Output the (X, Y) coordinate of the center of the cell containing the given text.  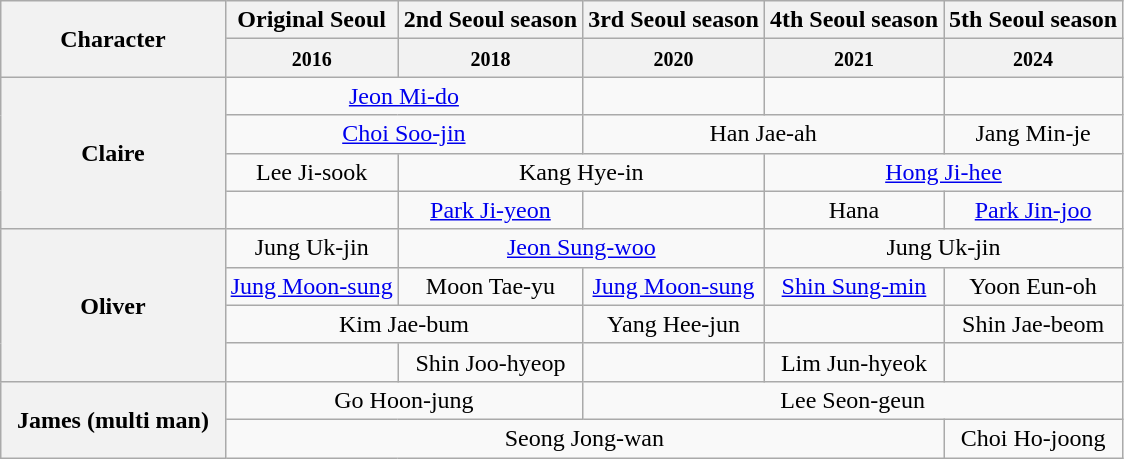
Kang Hye-in (581, 172)
Oliver (113, 305)
4th Seoul season (854, 20)
Seong Jong-wan (584, 438)
Jeon Mi-do (404, 96)
2020 (674, 58)
5th Seoul season (1034, 20)
Moon Tae-yu (490, 286)
2018 (490, 58)
Jeon Sung-woo (581, 248)
Yoon Eun-oh (1034, 286)
Lee Seon-geun (853, 400)
2016 (312, 58)
Park Ji-yeon (490, 210)
Claire (113, 153)
Yang Hee-jun (674, 324)
Kim Jae-bum (404, 324)
Hong Ji-hee (943, 172)
Choi Soo-jin (404, 134)
Shin Sung-min (854, 286)
Hana (854, 210)
James (multi man) (113, 419)
Jang Min-je (1034, 134)
Character (113, 39)
Shin Joo-hyeop (490, 362)
Choi Ho-joong (1034, 438)
2nd Seoul season (490, 20)
Park Jin-joo (1034, 210)
2021 (854, 58)
2024 (1034, 58)
Shin Jae-beom (1034, 324)
Lim Jun-hyeok (854, 362)
Han Jae-ah (764, 134)
Original Seoul (312, 20)
3rd Seoul season (674, 20)
Go Hoon-jung (404, 400)
Lee Ji-sook (312, 172)
